For the text-containing cell, return its midpoint in (x, y) coordinate format. 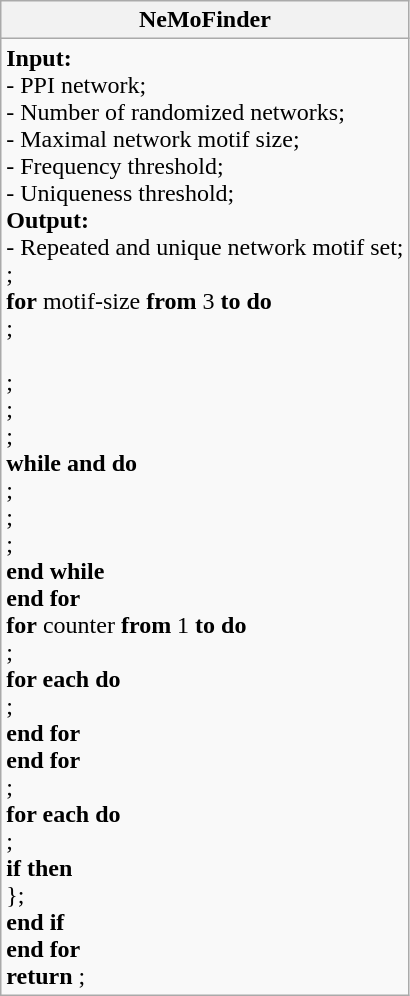
NeMoFinder (205, 20)
